From the cell containing the given text, extract its center point as [x, y] coordinate. 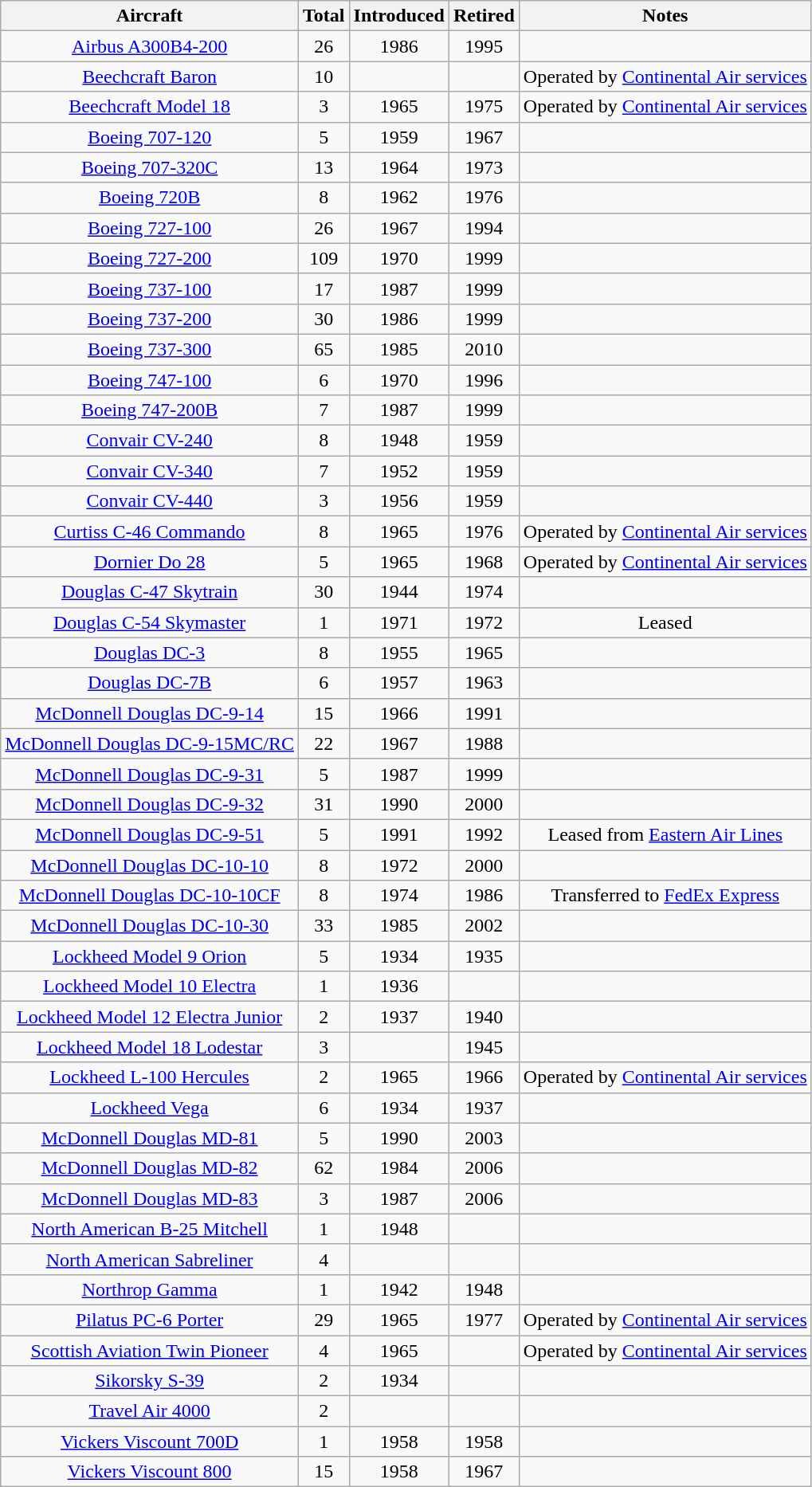
62 [324, 1168]
Curtiss C-46 Commando [150, 532]
McDonnell Douglas DC-10-30 [150, 926]
Boeing 737-100 [150, 288]
Lockheed Model 9 Orion [150, 956]
Douglas DC-3 [150, 653]
McDonnell Douglas DC-9-31 [150, 774]
1977 [484, 1320]
13 [324, 167]
1964 [398, 167]
Transferred to FedEx Express [665, 896]
Lockheed Model 18 Lodestar [150, 1047]
Boeing 707-320C [150, 167]
Travel Air 4000 [150, 1411]
Boeing 707-120 [150, 137]
1973 [484, 167]
1935 [484, 956]
Leased from Eastern Air Lines [665, 834]
Vickers Viscount 700D [150, 1442]
1996 [484, 380]
2002 [484, 926]
Lockheed Vega [150, 1108]
Boeing 720B [150, 198]
Airbus A300B4-200 [150, 46]
Convair CV-240 [150, 441]
1995 [484, 46]
Scottish Aviation Twin Pioneer [150, 1351]
McDonnell Douglas DC-9-32 [150, 804]
Retired [484, 16]
109 [324, 258]
Notes [665, 16]
1988 [484, 743]
1968 [484, 562]
Convair CV-340 [150, 471]
1940 [484, 1017]
Boeing 727-100 [150, 228]
Vickers Viscount 800 [150, 1472]
Introduced [398, 16]
North American B-25 Mitchell [150, 1229]
1955 [398, 653]
Lockheed L-100 Hercules [150, 1077]
17 [324, 288]
1975 [484, 107]
29 [324, 1320]
10 [324, 77]
Total [324, 16]
2003 [484, 1138]
Leased [665, 622]
Douglas C-54 Skymaster [150, 622]
1945 [484, 1047]
Sikorsky S-39 [150, 1381]
1962 [398, 198]
McDonnell Douglas DC-10-10CF [150, 896]
31 [324, 804]
McDonnell Douglas DC-9-51 [150, 834]
65 [324, 349]
Douglas C-47 Skytrain [150, 592]
McDonnell Douglas DC-9-14 [150, 713]
33 [324, 926]
1957 [398, 683]
Beechcraft Baron [150, 77]
Lockheed Model 10 Electra [150, 987]
Douglas DC-7B [150, 683]
1944 [398, 592]
1952 [398, 471]
22 [324, 743]
Boeing 747-200B [150, 410]
North American Sabreliner [150, 1259]
McDonnell Douglas DC-9-15MC/RC [150, 743]
McDonnell Douglas DC-10-10 [150, 865]
1984 [398, 1168]
McDonnell Douglas MD-83 [150, 1199]
Boeing 737-200 [150, 319]
Northrop Gamma [150, 1289]
Boeing 747-100 [150, 380]
Dornier Do 28 [150, 562]
1971 [398, 622]
1936 [398, 987]
Boeing 727-200 [150, 258]
1963 [484, 683]
2010 [484, 349]
McDonnell Douglas MD-81 [150, 1138]
1992 [484, 834]
Beechcraft Model 18 [150, 107]
Lockheed Model 12 Electra Junior [150, 1017]
1942 [398, 1289]
1994 [484, 228]
Aircraft [150, 16]
Convair CV-440 [150, 501]
Pilatus PC-6 Porter [150, 1320]
Boeing 737-300 [150, 349]
1956 [398, 501]
McDonnell Douglas MD-82 [150, 1168]
